Return the (x, y) coordinate for the center point of the cell that contains the specified text.  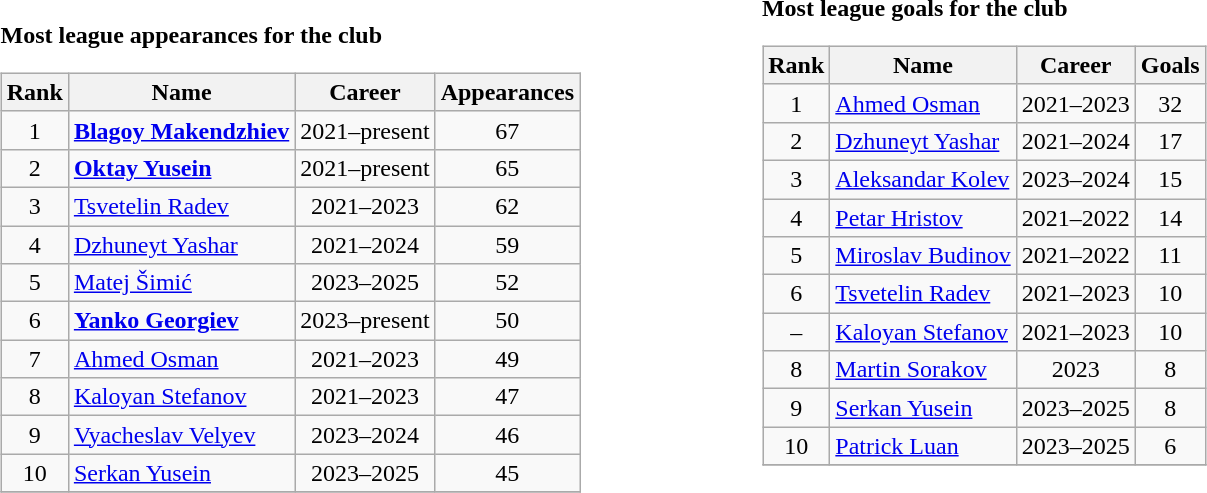
Vyacheslav Velyev (181, 435)
52 (507, 283)
Oktay Yusein (181, 168)
50 (507, 321)
49 (507, 359)
Petar Hristov (923, 217)
46 (507, 435)
45 (507, 473)
Matej Šimić (181, 283)
– (796, 332)
Aleksandar Kolev (923, 179)
11 (1170, 256)
2023 (1076, 370)
59 (507, 245)
14 (1170, 217)
Miroslav Budinov (923, 256)
17 (1170, 141)
67 (507, 130)
7 (34, 359)
Appearances (507, 92)
Goals (1170, 65)
65 (507, 168)
32 (1170, 103)
Blagoy Makendzhiev (181, 130)
2023–present (365, 321)
Yanko Georgiev (181, 321)
47 (507, 397)
62 (507, 206)
Patrick Luan (923, 446)
Martin Sorakov (923, 370)
15 (1170, 179)
